Detect which cell encompasses the target text, then output its (x, y) center coordinate. 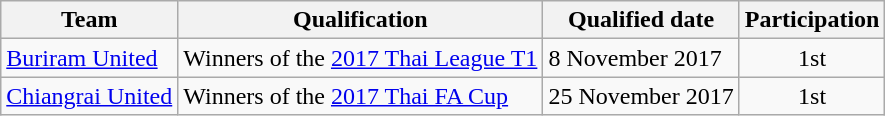
Qualification (360, 20)
25 November 2017 (641, 96)
Participation (812, 20)
Team (90, 20)
8 November 2017 (641, 58)
Winners of the 2017 Thai League T1 (360, 58)
Buriram United (90, 58)
Chiangrai United (90, 96)
Qualified date (641, 20)
Winners of the 2017 Thai FA Cup (360, 96)
